Search for the cell housing the specified text and yield its (x, y) center coordinate. 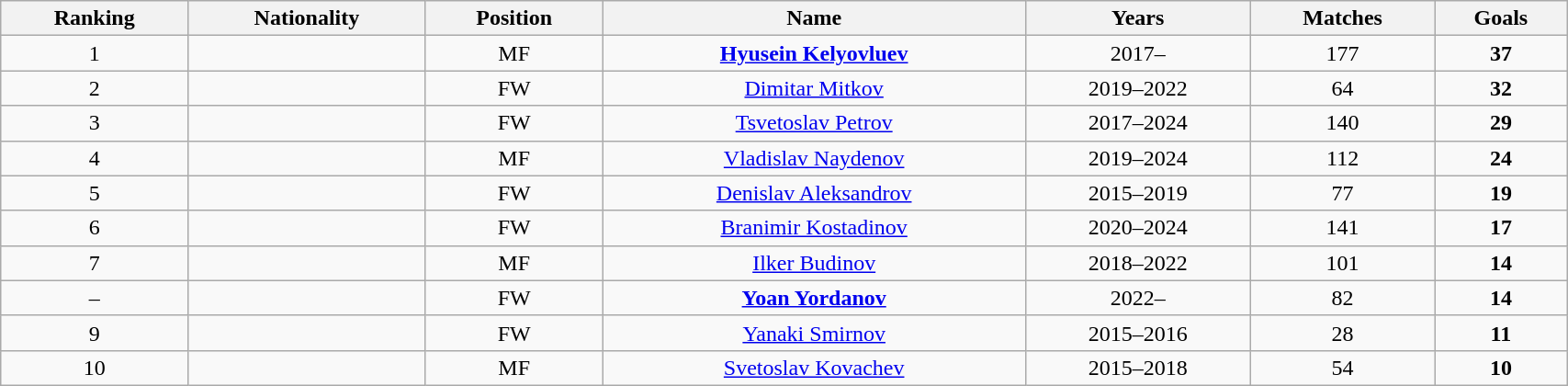
Years (1137, 18)
2019–2024 (1137, 158)
Hyusein Kelyovluev (814, 53)
64 (1343, 88)
7 (95, 263)
11 (1501, 333)
6 (95, 228)
2020–2024 (1137, 228)
3 (95, 123)
Yoan Yordanov (814, 298)
Nationality (307, 18)
Goals (1501, 18)
2019–2022 (1137, 88)
Vladislav Naydenov (814, 158)
4 (95, 158)
2018–2022 (1137, 263)
5 (95, 193)
2015–2019 (1137, 193)
Name (814, 18)
Denislav Aleksandrov (814, 193)
Matches (1343, 18)
177 (1343, 53)
141 (1343, 228)
Ranking (95, 18)
2 (95, 88)
82 (1343, 298)
– (95, 298)
17 (1501, 228)
Ilker Budinov (814, 263)
54 (1343, 368)
28 (1343, 333)
Dimitar Mitkov (814, 88)
2015–2018 (1137, 368)
2022– (1137, 298)
1 (95, 53)
2017– (1137, 53)
77 (1343, 193)
2015–2016 (1137, 333)
Branimir Kostadinov (814, 228)
Tsvetoslav Petrov (814, 123)
9 (95, 333)
Position (514, 18)
37 (1501, 53)
29 (1501, 123)
140 (1343, 123)
2017–2024 (1137, 123)
Svetoslav Kovachev (814, 368)
101 (1343, 263)
32 (1501, 88)
Yanaki Smirnov (814, 333)
112 (1343, 158)
19 (1501, 193)
24 (1501, 158)
